Output the [X, Y] coordinate of the center of the cell containing the given text.  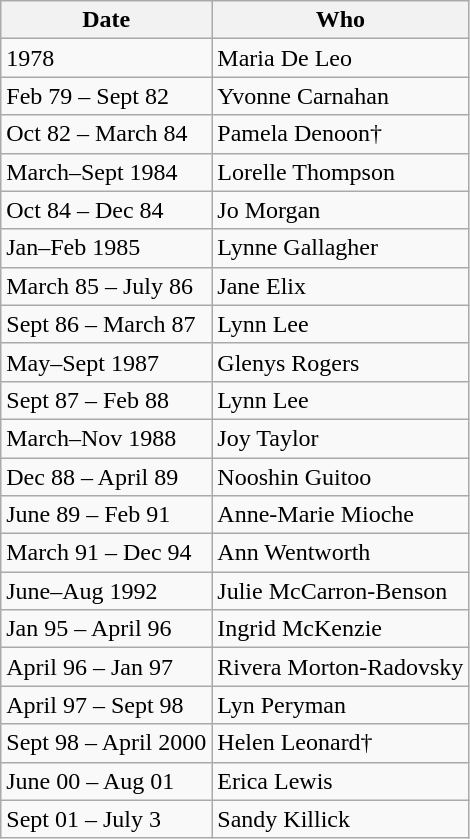
Oct 84 – Dec 84 [106, 210]
Erica Lewis [340, 781]
Nooshin Guitoo [340, 477]
Maria De Leo [340, 58]
Date [106, 20]
April 97 – Sept 98 [106, 705]
Lyn Peryman [340, 705]
Ann Wentworth [340, 553]
Who [340, 20]
Jan 95 – April 96 [106, 629]
April 96 – Jan 97 [106, 667]
Jane Elix [340, 286]
Sept 87 – Feb 88 [106, 400]
March 85 – July 86 [106, 286]
March–Sept 1984 [106, 172]
Helen Leonard† [340, 743]
Glenys Rogers [340, 362]
Oct 82 – March 84 [106, 134]
Feb 79 – Sept 82 [106, 96]
Lorelle Thompson [340, 172]
Sept 01 – July 3 [106, 819]
Sandy Killick [340, 819]
June–Aug 1992 [106, 591]
Sept 86 – March 87 [106, 324]
Sept 98 – April 2000 [106, 743]
Lynne Gallagher [340, 248]
June 89 – Feb 91 [106, 515]
Joy Taylor [340, 438]
Julie McCarron-Benson [340, 591]
Pamela Denoon† [340, 134]
Ingrid McKenzie [340, 629]
Anne-Marie Mioche [340, 515]
Rivera Morton-Radovsky [340, 667]
May–Sept 1987 [106, 362]
Jo Morgan [340, 210]
June 00 – Aug 01 [106, 781]
1978 [106, 58]
Jan–Feb 1985 [106, 248]
Yvonne Carnahan [340, 96]
Dec 88 – April 89 [106, 477]
March–Nov 1988 [106, 438]
March 91 – Dec 94 [106, 553]
